Provide the [x, y] coordinate of the cell's center where the given text is located.  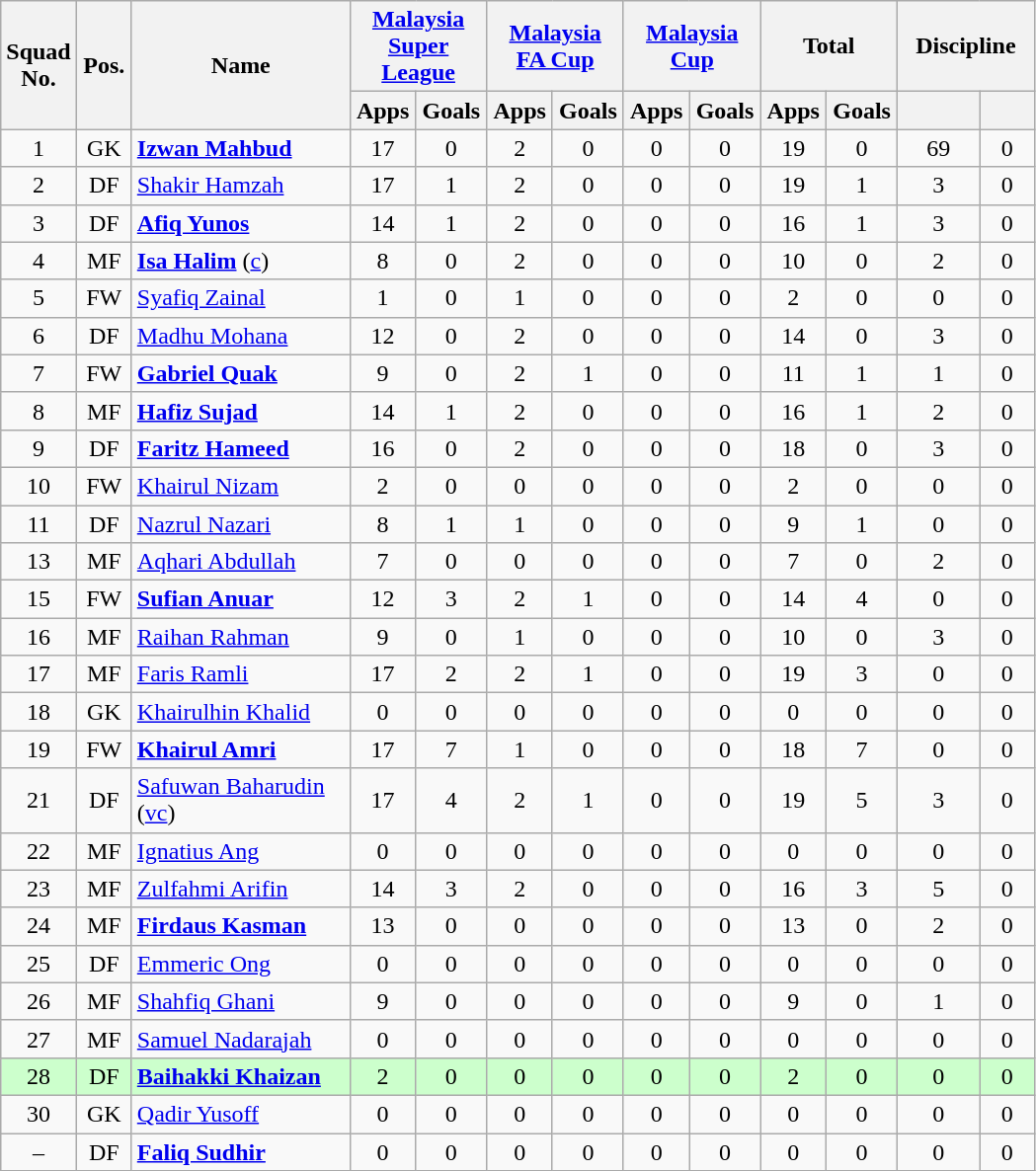
25 [39, 964]
23 [39, 889]
SquadNo. [39, 65]
– [39, 1152]
Syafiq Zainal [241, 298]
24 [39, 926]
22 [39, 851]
Khairul Nizam [241, 486]
Pos. [104, 65]
Zulfahmi Arifin [241, 889]
Raihan Rahman [241, 637]
Madhu Mohana [241, 336]
Faritz Hameed [241, 448]
Aqhari Abdullah [241, 562]
Emmeric Ong [241, 964]
Malaysia FA Cup [555, 46]
6 [39, 336]
Malaysia Super League [419, 46]
Discipline [966, 46]
Total [830, 46]
30 [39, 1114]
27 [39, 1039]
Isa Halim (c) [241, 261]
28 [39, 1076]
21 [39, 800]
Qadir Yusoff [241, 1114]
Malaysia Cup [691, 46]
Baihakki Khaizan [241, 1076]
Khairulhin Khalid [241, 712]
69 [939, 148]
Gabriel Quak [241, 373]
Afiq Yunos [241, 223]
Shakir Hamzah [241, 186]
Khairul Amri [241, 749]
26 [39, 1001]
Firdaus Kasman [241, 926]
Name [241, 65]
Faliq Sudhir [241, 1152]
15 [39, 599]
Sufian Anuar [241, 599]
Izwan Mahbud [241, 148]
Hafiz Sujad [241, 411]
Ignatius Ang [241, 851]
Samuel Nadarajah [241, 1039]
Nazrul Nazari [241, 524]
Faris Ramli [241, 674]
Safuwan Baharudin (vc) [241, 800]
Shahfiq Ghani [241, 1001]
